Scan for the cell matching the given text and deliver its [X, Y] coordinate at center. 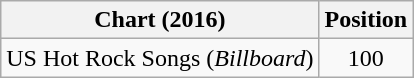
Position [366, 20]
100 [366, 58]
US Hot Rock Songs (Billboard) [160, 58]
Chart (2016) [160, 20]
